Find where the given text appears and provide that cell's center as (x, y) coordinate. 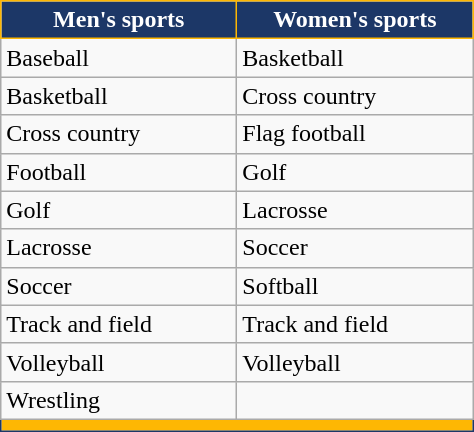
Softball (355, 286)
Baseball (119, 58)
Football (119, 172)
Wrestling (119, 400)
Flag football (355, 134)
Women's sports (355, 20)
Men's sports (119, 20)
